Return [x, y] of the center of cell containing provided text 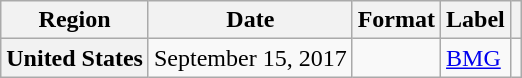
September 15, 2017 [250, 58]
United States [75, 58]
Label [476, 20]
Date [250, 20]
Format [396, 20]
Region [75, 20]
BMG [476, 58]
